Find where the given text appears and provide that cell's center as [x, y] coordinate. 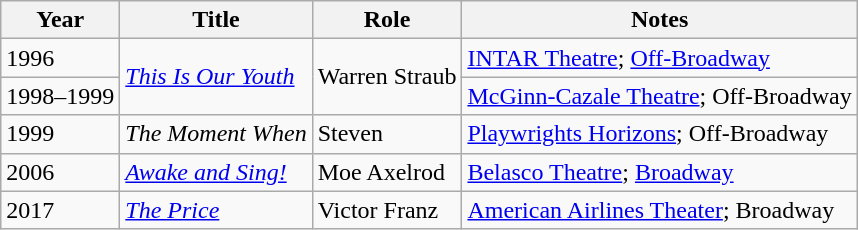
The Price [216, 210]
The Moment When [216, 134]
Awake and Sing! [216, 172]
1996 [60, 58]
McGinn-Cazale Theatre; Off-Broadway [660, 96]
INTAR Theatre; Off-Broadway [660, 58]
Year [60, 20]
Role [387, 20]
Notes [660, 20]
This Is Our Youth [216, 77]
Playwrights Horizons; Off-Broadway [660, 134]
Warren Straub [387, 77]
1998–1999 [60, 96]
Victor Franz [387, 210]
2017 [60, 210]
1999 [60, 134]
Belasco Theatre; Broadway [660, 172]
Moe Axelrod [387, 172]
Steven [387, 134]
2006 [60, 172]
Title [216, 20]
American Airlines Theater; Broadway [660, 210]
